Identify which cell holds the provided text, then report its (X, Y) central coordinate. 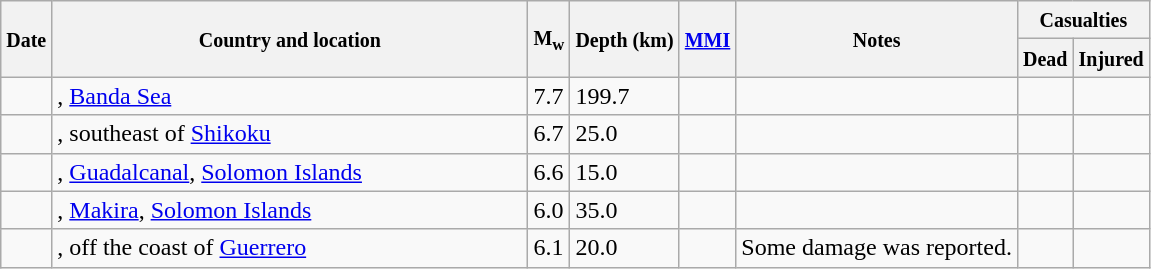
7.7 (549, 96)
Notes (877, 39)
Mw (549, 39)
6.0 (549, 210)
6.6 (549, 172)
Some damage was reported. (877, 248)
, Banda Sea (290, 96)
Casualties (1083, 20)
Date (26, 39)
20.0 (624, 248)
Country and location (290, 39)
, Makira, Solomon Islands (290, 210)
MMI (708, 39)
25.0 (624, 134)
, Guadalcanal, Solomon Islands (290, 172)
15.0 (624, 172)
6.1 (549, 248)
, off the coast of Guerrero (290, 248)
35.0 (624, 210)
Dead (1045, 58)
, southeast of Shikoku (290, 134)
Injured (1111, 58)
199.7 (624, 96)
Depth (km) (624, 39)
6.7 (549, 134)
